Capture the cell that displays the provided text and extract its [X, Y] central coordinate. 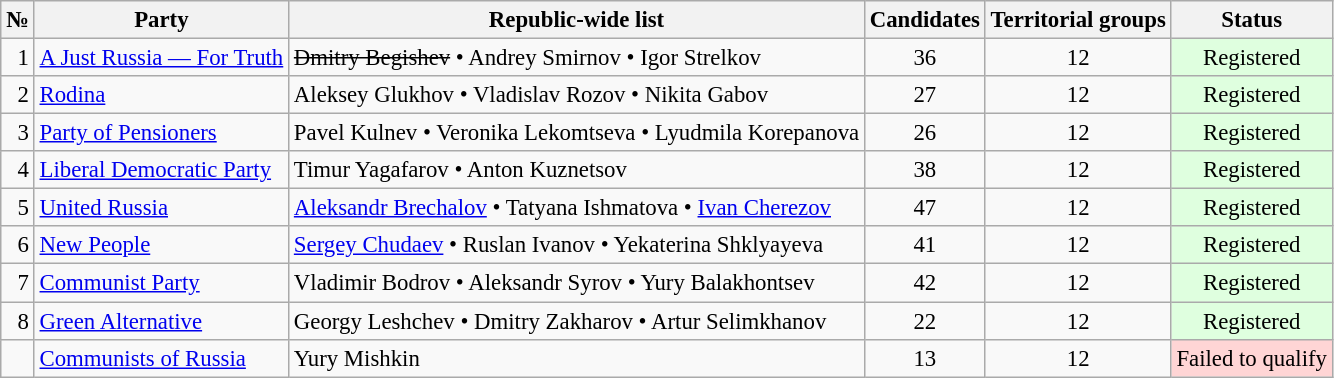
41 [924, 245]
New People [161, 245]
Sergey Chudaev • Ruslan Ivanov • Yekaterina Shklyayeva [577, 245]
2 [18, 95]
Failed to qualify [1252, 358]
4 [18, 170]
№ [18, 20]
Dmitry Begishev • Andrey Smirnov • Igor Strelkov [577, 58]
38 [924, 170]
Yury Mishkin [577, 358]
7 [18, 283]
47 [924, 208]
Status [1252, 20]
Green Alternative [161, 321]
Pavel Kulnev • Veronika Lekomtseva • Lyudmila Korepanova [577, 133]
8 [18, 321]
36 [924, 58]
Georgy Leshchev • Dmitry Zakharov • Artur Selimkhanov [577, 321]
Communists of Russia [161, 358]
6 [18, 245]
5 [18, 208]
Communist Party [161, 283]
Aleksandr Brechalov • Tatyana Ishmatova • Ivan Cherezov [577, 208]
1 [18, 58]
Party of Pensioners [161, 133]
Candidates [924, 20]
22 [924, 321]
13 [924, 358]
42 [924, 283]
Vladimir Bodrov • Aleksandr Syrov • Yury Balakhontsev [577, 283]
Rodina [161, 95]
A Just Russia — For Truth [161, 58]
Territorial groups [1078, 20]
Liberal Democratic Party [161, 170]
Party [161, 20]
27 [924, 95]
Aleksey Glukhov • Vladislav Rozov • Nikita Gabov [577, 95]
26 [924, 133]
Timur Yagafarov • Anton Kuznetsov [577, 170]
Republic-wide list [577, 20]
United Russia [161, 208]
3 [18, 133]
